Output the (X, Y) coordinate of the center of the cell containing the given text.  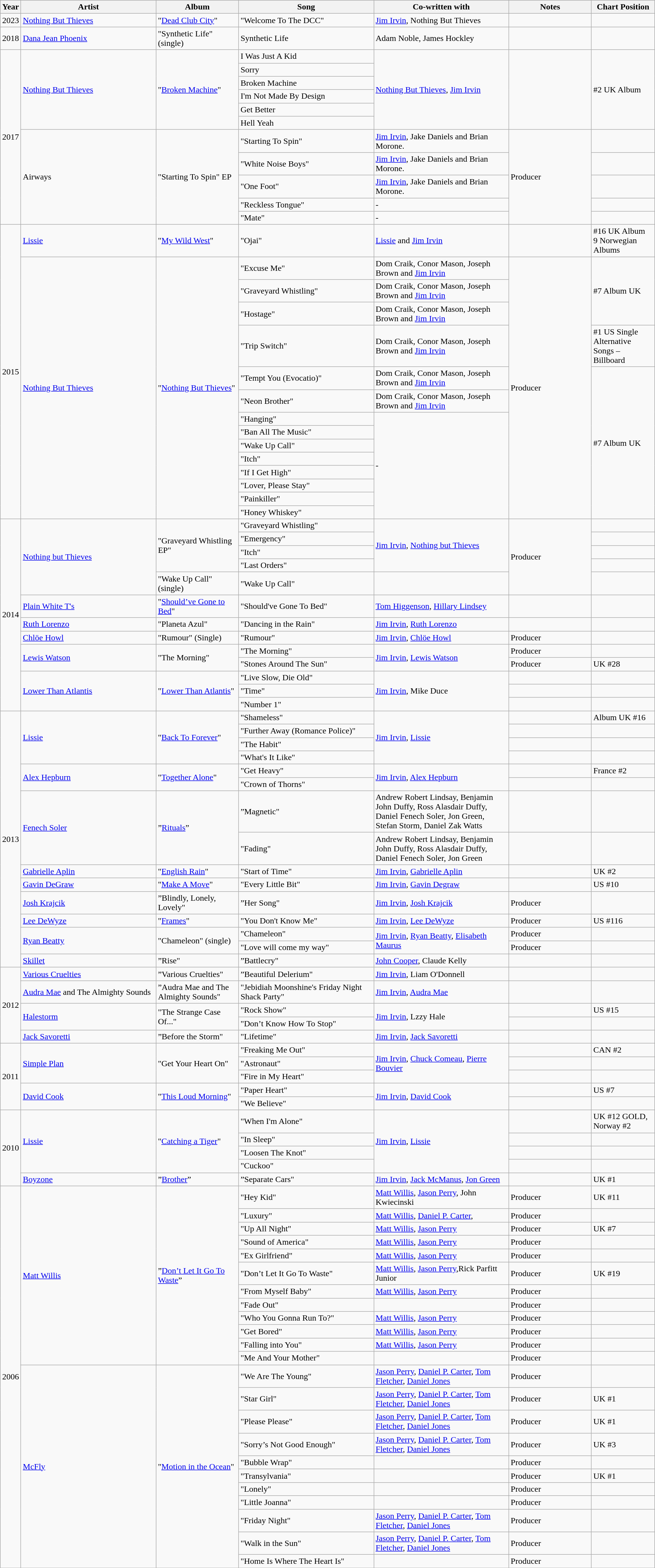
Jim Irvin, Gavin Degraw (441, 885)
Alex Hepburn (89, 778)
McFly (89, 1466)
"Reckless Tongue" (306, 205)
"Sorry’s Not Good Enough" (306, 1444)
Jim Irvin, Jack Savoretti (441, 1037)
"Mate" (306, 218)
"What's It Like" (306, 758)
Jim Irvin, Josh Krajcik (441, 903)
Simple Plan (89, 1063)
"Rock Show" (306, 1010)
"Motion in the Ocean" (197, 1466)
"Should've Gone To Bed" (306, 606)
Airways (89, 177)
"Shameless" (306, 717)
"Me And Your Mother" (306, 1358)
2011 (10, 1077)
"Tempt You (Evocatio)" (306, 378)
"This Loud Morning" (197, 1097)
"Luxury" (306, 1215)
Jack Savoretti (89, 1037)
”Audra Mae and The Almighty Sounds" (197, 992)
"Love will come my way" (306, 947)
"Together Alone" (197, 778)
"Stones Around The Sun" (306, 664)
"We Believe" (306, 1103)
"Astronaut" (306, 1063)
"Little Joanna" (306, 1502)
2006 (10, 1377)
Lissie and Jim Irvin (441, 241)
UK #7 (623, 1229)
"You Don't Know Me" (306, 921)
"Ex Girlfriend" (306, 1255)
US #15 (623, 1010)
”Her Song" (306, 903)
"Time" (306, 691)
"Should’ve Gone to Bed" (197, 606)
"Hostage" (306, 314)
Broken Machine (306, 83)
Album (197, 7)
"One Foot" (306, 186)
CAN #2 (623, 1050)
"Neon Brother" (306, 401)
US #7 (623, 1090)
Josh Krajcik (89, 903)
David Cook (89, 1097)
Notes (550, 7)
2013 (10, 839)
"Frames" (197, 921)
Jim Irvin, Nothing but Thieves (441, 546)
2018 (10, 38)
Gabrielle Aplin (89, 871)
"Starting To Spin" (306, 141)
"Up All Night" (306, 1229)
”Blindly, Lonely, Lovely" (197, 903)
"Don’t Let It Go To Waste" (306, 1274)
”Beautiful Delerium" (306, 974)
#1 US Single Alternative Songs – Billboard (623, 346)
UK #3 (623, 1444)
"Home Is Where The Heart Is" (306, 1561)
"Every Little Bit" (306, 885)
"Hey Kid" (306, 1197)
"Wake Up Call" (single) (197, 584)
UK #19 (623, 1274)
"Get Your Heart On" (197, 1063)
UK #28 (623, 664)
"Get Heavy" (306, 771)
"Who You Gonna Run To?" (306, 1318)
Song (306, 7)
UK #2 (623, 871)
"Jebidiah Moonshine's Friday Night Shack Party" (306, 992)
"My Wild West" (197, 241)
Gavin DeGraw (89, 885)
Chlöe Howl (89, 638)
Co-written with (441, 7)
"From Myself Baby" (306, 1292)
"Walk in the Sun" (306, 1543)
"Planeta Azul" (197, 624)
"Ojai" (306, 241)
Jim Irvin, Liam O'Donnell (441, 974)
France #2 (623, 771)
"Further Away (Romance Police)" (306, 731)
"Catching a Tiger" (197, 1141)
Andrew Robert Lindsay, Benjamin John Duffy, Ross Alasdair Duffy, Daniel Fenech Soler, Jon Green, Stefan Storm, Daniel Zak Watts (441, 812)
”Rise" (197, 961)
"English Rain" (197, 871)
"Lifetime" (306, 1037)
”Magnetic" (306, 812)
2012 (10, 1005)
Jim Irvin, Ryan Beatty, Elisabeth Maurus (441, 941)
Jim Irvin, David Cook (441, 1097)
"When I'm Alone" (306, 1121)
”Before the Storm" (197, 1037)
"Chameleon" (single) (197, 941)
Tom Higgenson, Hillary Lindsey (441, 606)
"Lover, Please Stay" (306, 485)
John Cooper, Claude Kelly (441, 961)
”Battlecry" (306, 961)
2010 (10, 1148)
"Last Orders" (306, 565)
"Lonely" (306, 1489)
"Rumour" (Single) (197, 638)
US #10 (623, 885)
"Dead Club City" (197, 20)
"The Strange Case Of..." (197, 1017)
Sorry (306, 70)
"Make A Move" (197, 885)
Synthetic Life (306, 38)
"Get Bored" (306, 1331)
"Trip Switch" (306, 346)
#2 UK Album (623, 90)
Hell Yeah (306, 123)
"Fading" (306, 849)
Skillet (89, 961)
Fenech Soler (89, 828)
"Dancing in the Rain" (306, 624)
"Fade Out" (306, 1305)
"Synthetic Life" (single) (197, 38)
Boyzone (89, 1179)
Jim Irvin, Mike Duce (441, 691)
"Painkiller" (306, 499)
"Graveyard Whistling EP" (197, 546)
"Starting To Spin" EP (197, 177)
”Don’t Let It Go To Waste” (197, 1275)
Year (10, 7)
Halestorm (89, 1017)
"If I Get High" (306, 472)
Plain White T's (89, 606)
Jim Irvin, Lewis Watson (441, 658)
"Transylvania" (306, 1476)
"White Noise Boys" (306, 164)
2023 (10, 20)
Andrew Robert Lindsay, Benjamin John Duffy, Ross Alasdair Duffy, Daniel Fenech Soler, Jon Green (441, 849)
"Star Girl" (306, 1399)
"Sound of America" (306, 1242)
UK #11 (623, 1197)
"Fire in My Heart" (306, 1077)
Matt Willis, Daniel P. Carter, (441, 1215)
2017 (10, 137)
Lee DeWyze (89, 921)
"The Habit" (306, 744)
Adam Noble, James Hockley (441, 38)
”Rituals” (197, 828)
"Please Please" (306, 1421)
"Freaking Me Out" (306, 1050)
"Honey Whiskey" (306, 512)
I'm Not Made By Design (306, 96)
Jim Irvin, Jack McManus, Jon Green (441, 1179)
UK #12 GOLD, Norway #2 (623, 1121)
Nothing But Thieves, Jim Irvin (441, 90)
Jim Irvin, Chuck Comeau, Pierre Bouvier (441, 1063)
"Emergency" (306, 539)
"Broken Machine" (197, 90)
Various Cruelties (89, 974)
"Nothing But Thieves" (197, 388)
Matt Willis, Jason Perry,Rick Parfitt Junior (441, 1274)
”Brother” (197, 1179)
”Separate Cars" (306, 1179)
Lower Than Atlantis (89, 691)
"In Sleep" (306, 1139)
Lewis Watson (89, 658)
#16 UK Album9 Norwegian Albums (623, 241)
Album UK #16 (623, 717)
Artist (89, 7)
Matt Willis (89, 1275)
Nothing but Thieves (89, 557)
"Friday Night" (306, 1520)
Jim Irvin, Lzzy Hale (441, 1017)
Jim Irvin, Alex Hepburn (441, 778)
"Rumour" (306, 638)
"Welcome To The DCC" (306, 20)
"Bubble Wrap" (306, 1462)
"Number 1" (306, 704)
"Crown of Thorns" (306, 784)
Dana Jean Phoenix (89, 38)
"Lower Than Atlantis" (197, 691)
"Cuckoo" (306, 1166)
"Loosen The Knot" (306, 1153)
Chart Position (623, 7)
2014 (10, 615)
Get Better (306, 110)
Audra Mae and The Almighty Sounds (89, 992)
"Back To Forever" (197, 737)
Ryan Beatty (89, 941)
"Excuse Me" (306, 268)
"Start of Time" (306, 871)
US #116 (623, 921)
I Was Just A Kid (306, 56)
Jim Irvin, Lee DeWyze (441, 921)
"We Are The Young" (306, 1376)
Ruth Lorenzo (89, 624)
Jim Irvin, Audra Mae (441, 992)
"Hanging" (306, 419)
Jim Irvin, Gabrielle Aplin (441, 871)
"Ban All The Music" (306, 432)
2015 (10, 372)
"Paper Heart" (306, 1090)
"Live Slow, Die Old" (306, 677)
”Various Cruelties" (197, 974)
"Falling into You" (306, 1345)
"Don’t Know How To Stop" (306, 1024)
"Chameleon" (306, 934)
Matt Willis, Jason Perry, John Kwiecinski (441, 1197)
Jim Irvin, Ruth Lorenzo (441, 624)
Jim Irvin, Chlöe Howl (441, 638)
Jim Irvin, Nothing But Thieves (441, 20)
